Return [x, y] of the center of cell containing provided text 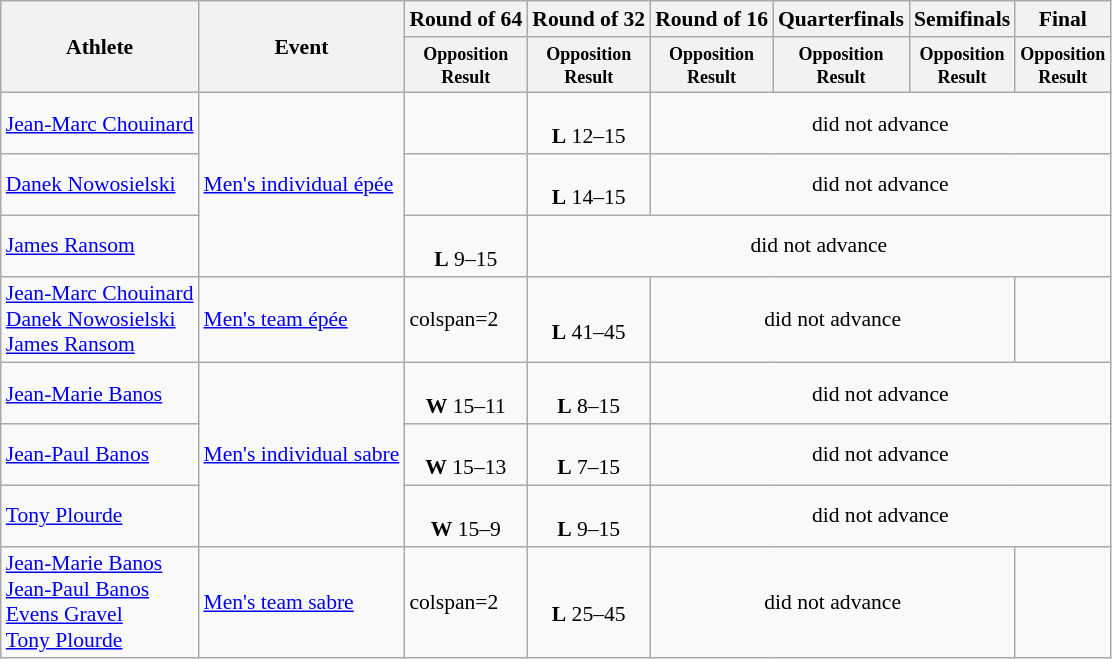
L 25–45 [588, 602]
Semifinals [962, 19]
Men's team épée [301, 320]
W 15–11 [466, 394]
W 15–13 [466, 454]
Men's individual épée [301, 184]
Final [1062, 19]
Tony Plourde [100, 516]
W 15–9 [466, 516]
Event [301, 47]
Quarterfinals [841, 19]
Men's individual sabre [301, 454]
Men's team sabre [301, 602]
L 41–45 [588, 320]
L 14–15 [588, 184]
Jean-Marie Banos [100, 394]
Jean-Marc Chouinard [100, 124]
L 8–15 [588, 394]
Round of 32 [588, 19]
Jean-Marie BanosJean-Paul BanosEvens GravelTony Plourde [100, 602]
James Ransom [100, 246]
Round of 16 [712, 19]
Round of 64 [466, 19]
Jean-Paul Banos [100, 454]
L 7–15 [588, 454]
L 12–15 [588, 124]
Athlete [100, 47]
Jean-Marc ChouinardDanek NowosielskiJames Ransom [100, 320]
Danek Nowosielski [100, 184]
